Capture the cell that displays the provided text and extract its (x, y) central coordinate. 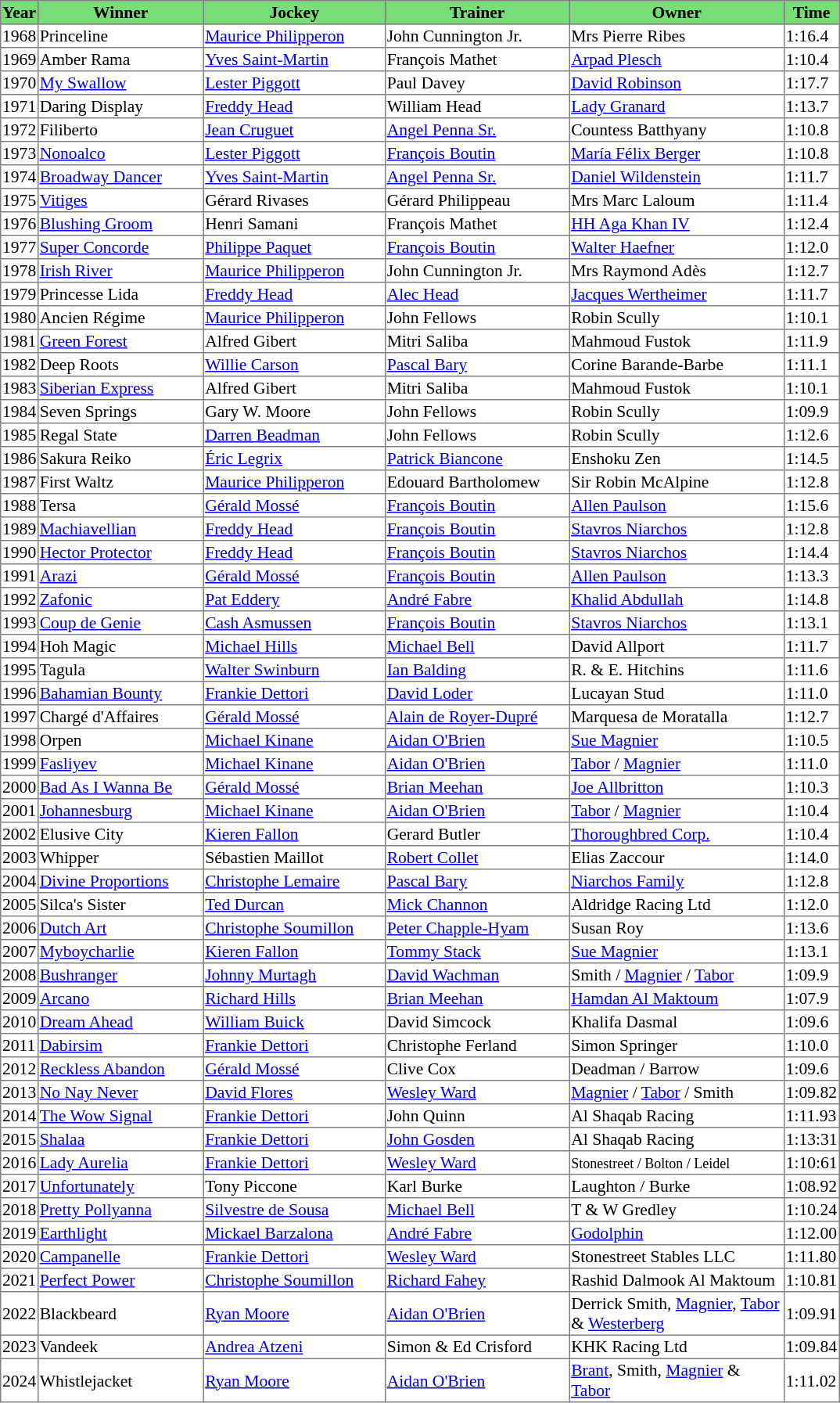
1977 (20, 247)
1:17.7 (811, 83)
Owner (677, 13)
1989 (20, 529)
Gary W. Moore (294, 412)
1:14.8 (811, 599)
1982 (20, 365)
Gérard Philippeau (477, 200)
1973 (20, 153)
2016 (20, 1163)
2024 (20, 1380)
1:13.6 (811, 928)
Divine Proportions (120, 881)
Coup de Genie (120, 623)
Whistlejacket (120, 1380)
HH Aga Khan IV (677, 224)
Corine Barande-Barbe (677, 365)
Tony Piccone (294, 1186)
1:14.0 (811, 858)
Winner (120, 13)
2014 (20, 1116)
Gérard Rivases (294, 200)
2023 (20, 1347)
1:09.91 (811, 1314)
Filiberto (120, 130)
Reckless Abandon (120, 1069)
Khalifa Dasmal (677, 1022)
1969 (20, 59)
1:09.84 (811, 1347)
Lady Granard (677, 106)
Éric Legrix (294, 459)
1:11.4 (811, 200)
2010 (20, 1022)
Shalaa (120, 1139)
Dutch Art (120, 928)
Hamdan Al Maktoum (677, 998)
Philippe Paquet (294, 247)
Blushing Groom (120, 224)
Silvestre de Sousa (294, 1210)
2020 (20, 1257)
Jean Cruguet (294, 130)
Princesse Lida (120, 294)
Mrs Marc Laloum (677, 200)
Unfortunately (120, 1186)
1:10.24 (811, 1210)
Alain de Royer-Dupré (477, 717)
Darren Beadman (294, 435)
Robert Collet (477, 858)
Paul Davey (477, 83)
Trainer (477, 13)
Pretty Pollyanna (120, 1210)
María Félix Berger (677, 153)
1:14.5 (811, 459)
Deadman / Barrow (677, 1069)
Regal State (120, 435)
Tommy Stack (477, 952)
Year (20, 13)
John Quinn (477, 1116)
My Swallow (120, 83)
Myboycharlie (120, 952)
1998 (20, 740)
Campanelle (120, 1257)
Whipper (120, 858)
Amber Rama (120, 59)
Orpen (120, 740)
1:11.02 (811, 1380)
1992 (20, 599)
David Robinson (677, 83)
Willie Carson (294, 365)
1:13.7 (811, 106)
1986 (20, 459)
Clive Cox (477, 1069)
Simon & Ed Crisford (477, 1347)
1972 (20, 130)
Richard Fahey (477, 1280)
T & W Gredley (677, 1210)
Green Forest (120, 341)
2019 (20, 1233)
2001 (20, 811)
Mrs Raymond Adès (677, 271)
2021 (20, 1280)
2003 (20, 858)
Machiavellian (120, 529)
Johnny Murtagh (294, 975)
Joe Allbritton (677, 787)
Tersa (120, 505)
Bad As I Wanna Be (120, 787)
Mrs Pierre Ribes (677, 36)
1:10.0 (811, 1045)
Ian Balding (477, 670)
1983 (20, 388)
Countess Batthyany (677, 130)
Nonoalco (120, 153)
1:11.93 (811, 1116)
Marquesa de Moratalla (677, 717)
Jacques Wertheimer (677, 294)
2015 (20, 1139)
1988 (20, 505)
Simon Springer (677, 1045)
2013 (20, 1092)
Lucayan Stud (677, 693)
Sakura Reiko (120, 459)
KHK Racing Ltd (677, 1347)
2022 (20, 1314)
1971 (20, 106)
Walter Swinburn (294, 670)
Christophe Ferland (477, 1045)
Fasliyev (120, 764)
1968 (20, 36)
Elias Zaccour (677, 858)
1999 (20, 764)
Vandeek (120, 1347)
Laughton / Burke (677, 1186)
Tagula (120, 670)
Rashid Dalmook Al Maktoum (677, 1280)
2017 (20, 1186)
Stonestreet / Bolton / Leidel (677, 1163)
1:12.4 (811, 224)
Deep Roots (120, 365)
Jockey (294, 13)
Earthlight (120, 1233)
1:12.00 (811, 1233)
1997 (20, 717)
Time (811, 13)
Hector Protector (120, 552)
1:09.82 (811, 1092)
Niarchos Family (677, 881)
Walter Haefner (677, 247)
1:11.6 (811, 670)
David Wachman (477, 975)
1:10.81 (811, 1280)
1996 (20, 693)
Christophe Lemaire (294, 881)
2002 (20, 834)
Elusive City (120, 834)
2004 (20, 881)
Mick Channon (477, 905)
1995 (20, 670)
Magnier / Tabor / Smith (677, 1092)
1:16.4 (811, 36)
Arpad Plesch (677, 59)
1:11.1 (811, 365)
Perfect Power (120, 1280)
Derrick Smith, Magnier, Tabor & Westerberg (677, 1314)
1987 (20, 482)
1:14.4 (811, 552)
Bushranger (120, 975)
Super Concorde (120, 247)
Stonestreet Stables LLC (677, 1257)
1991 (20, 576)
Enshoku Zen (677, 459)
Smith / Magnier / Tabor (677, 975)
1981 (20, 341)
Arazi (120, 576)
2008 (20, 975)
Godolphin (677, 1233)
John Gosden (477, 1139)
Sébastien Maillot (294, 858)
David Simcock (477, 1022)
William Head (477, 106)
Thoroughbred Corp. (677, 834)
1:13.3 (811, 576)
Vitiges (120, 200)
Edouard Bartholomew (477, 482)
1990 (20, 552)
Johannesburg (120, 811)
1:11.80 (811, 1257)
Khalid Abdullah (677, 599)
First Waltz (120, 482)
Siberian Express (120, 388)
Michael Hills (294, 646)
Gerard Butler (477, 834)
David Allport (677, 646)
1:12.6 (811, 435)
2000 (20, 787)
2006 (20, 928)
Richard Hills (294, 998)
Cash Asmussen (294, 623)
No Nay Never (120, 1092)
1:07.9 (811, 998)
Daniel Wildenstein (677, 177)
1:08.92 (811, 1186)
Patrick Biancone (477, 459)
2009 (20, 998)
Peter Chapple-Hyam (477, 928)
Seven Springs (120, 412)
1984 (20, 412)
Dream Ahead (120, 1022)
Susan Roy (677, 928)
Bahamian Bounty (120, 693)
Daring Display (120, 106)
Princeline (120, 36)
2012 (20, 1069)
1979 (20, 294)
1993 (20, 623)
R. & E. Hitchins (677, 670)
Alec Head (477, 294)
1978 (20, 271)
2007 (20, 952)
Hoh Magic (120, 646)
Dabirsim (120, 1045)
Sir Robin McAlpine (677, 482)
1974 (20, 177)
Blackbeard (120, 1314)
Aldridge Racing Ltd (677, 905)
2005 (20, 905)
Zafonic (120, 599)
Brant, Smith, Magnier & Tabor (677, 1380)
1:15.6 (811, 505)
1:11.9 (811, 341)
1:10:61 (811, 1163)
William Buick (294, 1022)
Ancien Régime (120, 318)
The Wow Signal (120, 1116)
1:10.3 (811, 787)
Lady Aurelia (120, 1163)
Ted Durcan (294, 905)
Chargé d'Affaires (120, 717)
1:10.5 (811, 740)
1994 (20, 646)
Mickael Barzalona (294, 1233)
2011 (20, 1045)
1970 (20, 83)
1:13:31 (811, 1139)
Henri Samani (294, 224)
David Flores (294, 1092)
1980 (20, 318)
Karl Burke (477, 1186)
Arcano (120, 998)
Pat Eddery (294, 599)
Silca's Sister (120, 905)
Broadway Dancer (120, 177)
1975 (20, 200)
2018 (20, 1210)
1976 (20, 224)
Andrea Atzeni (294, 1347)
1985 (20, 435)
Irish River (120, 271)
David Loder (477, 693)
